Scan for the cell matching the given text and deliver its [x, y] coordinate at center. 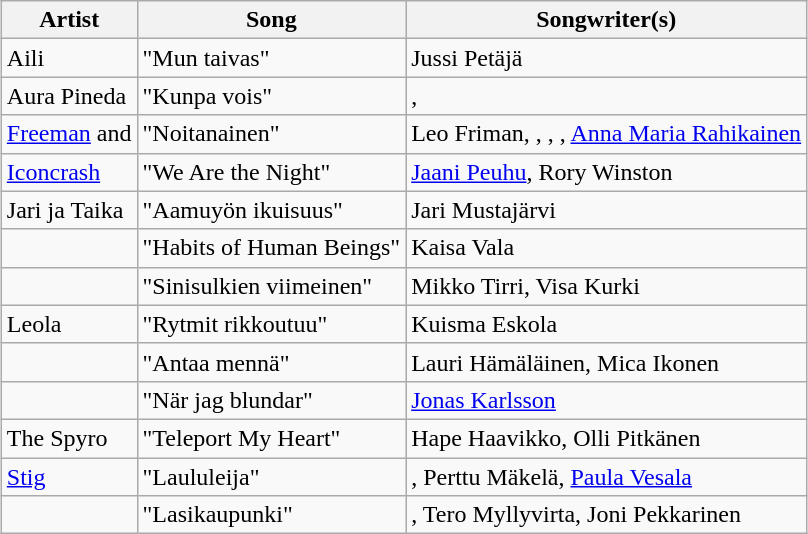
Jonas Karlsson [606, 400]
Songwriter(s) [606, 20]
, [606, 96]
"Mun taivas" [272, 58]
Stig [69, 477]
"Kunpa vois" [272, 96]
"Habits of Human Beings" [272, 248]
"När jag blundar" [272, 400]
Jari ja Taika [69, 210]
"Antaa mennä" [272, 362]
Song [272, 20]
Hape Haavikko, Olli Pitkänen [606, 438]
"Aamuyön ikuisuus" [272, 210]
"Rytmit rikkoutuu" [272, 324]
, Perttu Mäkelä, Paula Vesala [606, 477]
Artist [69, 20]
Jaani Peuhu, Rory Winston [606, 172]
"We Are the Night" [272, 172]
Jussi Petäjä [606, 58]
"Teleport My Heart" [272, 438]
Lauri Hämäläinen, Mica Ikonen [606, 362]
"Lasikaupunki" [272, 515]
Freeman and [69, 134]
The Spyro [69, 438]
Kaisa Vala [606, 248]
Jari Mustajärvi [606, 210]
Mikko Tirri, Visa Kurki [606, 286]
"Laululeija" [272, 477]
, Tero Myllyvirta, Joni Pekkarinen [606, 515]
"Noitanainen" [272, 134]
Leola [69, 324]
Leo Friman, , , , Anna Maria Rahikainen [606, 134]
Aura Pineda [69, 96]
Kuisma Eskola [606, 324]
Iconcrash [69, 172]
"Sinisulkien viimeinen" [272, 286]
Aili [69, 58]
